Determine the (X, Y) coordinate at the center of the cell enclosing the given text.  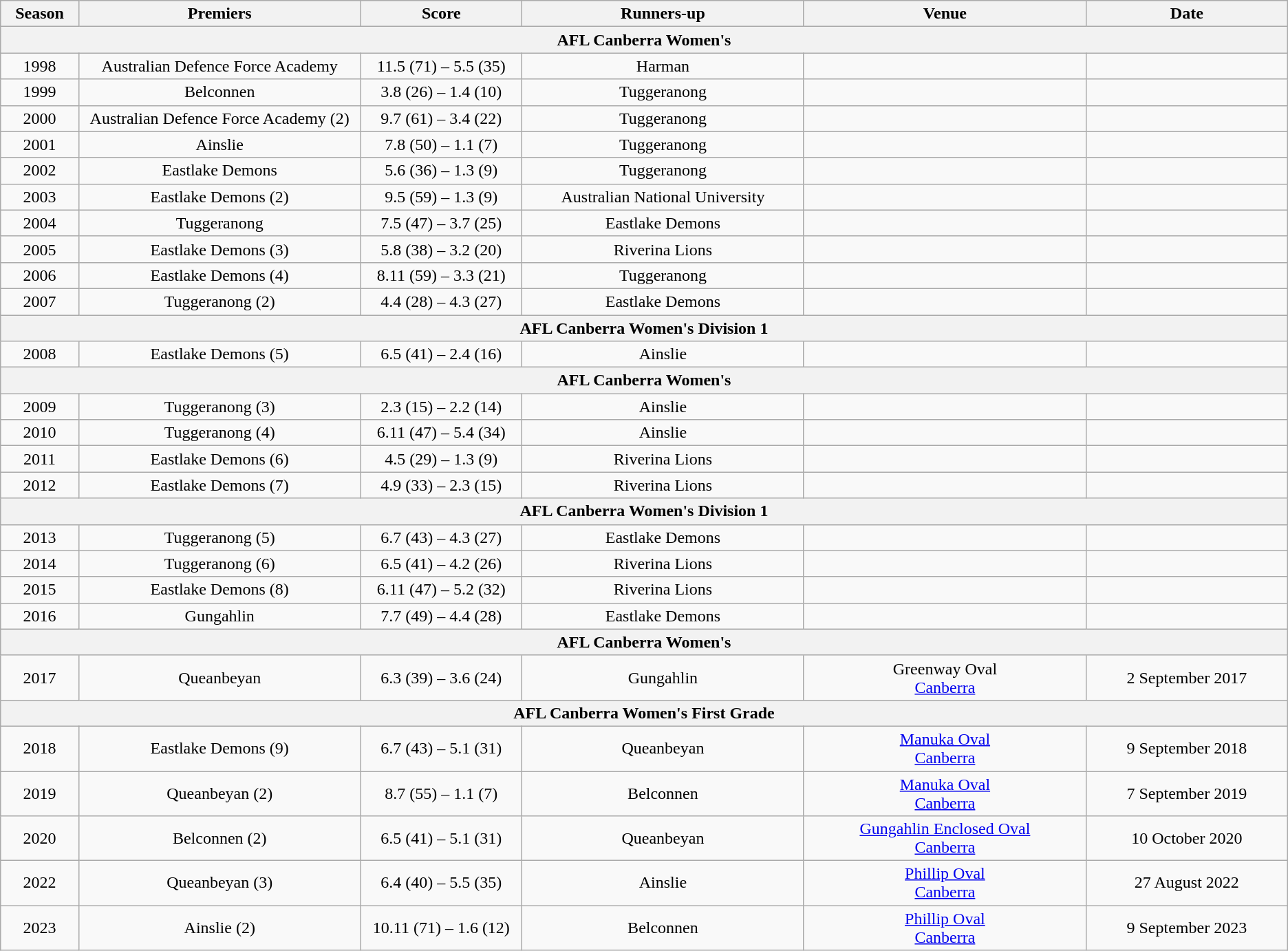
Tuggeranong (6) (219, 564)
8.7 (55) – 1.1 (7) (441, 793)
Eastlake Demons (7) (219, 485)
Tuggeranong (3) (219, 407)
4.5 (29) – 1.3 (9) (441, 459)
Premiers (219, 14)
9 September 2023 (1186, 928)
4.4 (28) – 4.3 (27) (441, 301)
2 September 2017 (1186, 677)
9.7 (61) – 3.4 (22) (441, 118)
6.4 (40) – 5.5 (35) (441, 884)
Score (441, 14)
5.8 (38) – 3.2 (20) (441, 249)
2014 (40, 564)
2004 (40, 223)
27 August 2022 (1186, 884)
2013 (40, 537)
10.11 (71) – 1.6 (12) (441, 928)
6.5 (41) – 5.1 (31) (441, 838)
2022 (40, 884)
Tuggeranong (5) (219, 537)
Queanbeyan (3) (219, 884)
9 September 2018 (1186, 749)
2005 (40, 249)
7.7 (49) – 4.4 (28) (441, 616)
1998 (40, 66)
Belconnen (2) (219, 838)
2006 (40, 275)
2008 (40, 354)
7 September 2019 (1186, 793)
1999 (40, 92)
2018 (40, 749)
2002 (40, 171)
2015 (40, 590)
6.11 (47) – 5.2 (32) (441, 590)
Date (1186, 14)
2020 (40, 838)
6.11 (47) – 5.4 (34) (441, 433)
6.5 (41) – 4.2 (26) (441, 564)
Greenway OvalCanberra (945, 677)
2011 (40, 459)
Eastlake Demons (9) (219, 749)
10 October 2020 (1186, 838)
Harman (663, 66)
Gungahlin Enclosed OvalCanberra (945, 838)
2023 (40, 928)
9.5 (59) – 1.3 (9) (441, 197)
6.3 (39) – 3.6 (24) (441, 677)
Runners-up (663, 14)
Queanbeyan (2) (219, 793)
2003 (40, 197)
3.8 (26) – 1.4 (10) (441, 92)
Eastlake Demons (6) (219, 459)
6.7 (43) – 5.1 (31) (441, 749)
2007 (40, 301)
6.5 (41) – 2.4 (16) (441, 354)
Australian National University (663, 197)
AFL Canberra Women's First Grade (644, 713)
Season (40, 14)
4.9 (33) – 2.3 (15) (441, 485)
Eastlake Demons (4) (219, 275)
7.5 (47) – 3.7 (25) (441, 223)
Tuggeranong (4) (219, 433)
6.7 (43) – 4.3 (27) (441, 537)
5.6 (36) – 1.3 (9) (441, 171)
2012 (40, 485)
2010 (40, 433)
7.8 (50) – 1.1 (7) (441, 145)
2.3 (15) – 2.2 (14) (441, 407)
Venue (945, 14)
Australian Defence Force Academy (219, 66)
2017 (40, 677)
Eastlake Demons (8) (219, 590)
Eastlake Demons (3) (219, 249)
Tuggeranong (2) (219, 301)
Eastlake Demons (5) (219, 354)
Ainslie (2) (219, 928)
8.11 (59) – 3.3 (21) (441, 275)
2001 (40, 145)
Australian Defence Force Academy (2) (219, 118)
2000 (40, 118)
Eastlake Demons (2) (219, 197)
2016 (40, 616)
2019 (40, 793)
2009 (40, 407)
11.5 (71) – 5.5 (35) (441, 66)
